From the cell containing the given text, extract its center point as (X, Y) coordinate. 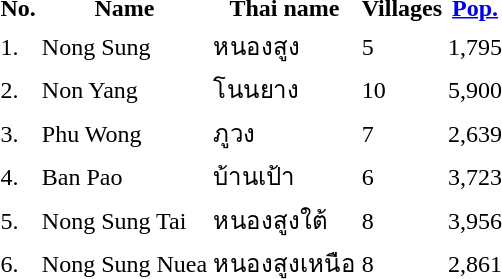
Nong Sung Tai (124, 220)
Nong Sung (124, 46)
7 (402, 133)
5 (402, 46)
6 (402, 176)
บ้านเป้า (285, 176)
Phu Wong (124, 133)
หนองสูง (285, 46)
10 (402, 90)
Ban Pao (124, 176)
Non Yang (124, 90)
หนองสูงใต้ (285, 220)
โนนยาง (285, 90)
ภูวง (285, 133)
8 (402, 220)
